Find where the given text appears and provide that cell's center as [x, y] coordinate. 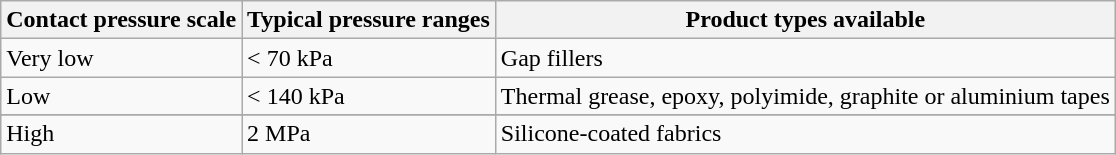
< 140 kPa [369, 96]
Product types available [805, 20]
2 MPa [369, 134]
Thermal grease, epoxy, polyimide, graphite or aluminium tapes [805, 96]
Contact pressure scale [122, 20]
Silicone-coated fabrics [805, 134]
< 70 kPa [369, 58]
Low [122, 96]
Very low [122, 58]
Gap fillers [805, 58]
High [122, 134]
Typical pressure ranges [369, 20]
